Locate the cell with the specified text and output its [X, Y] center coordinate. 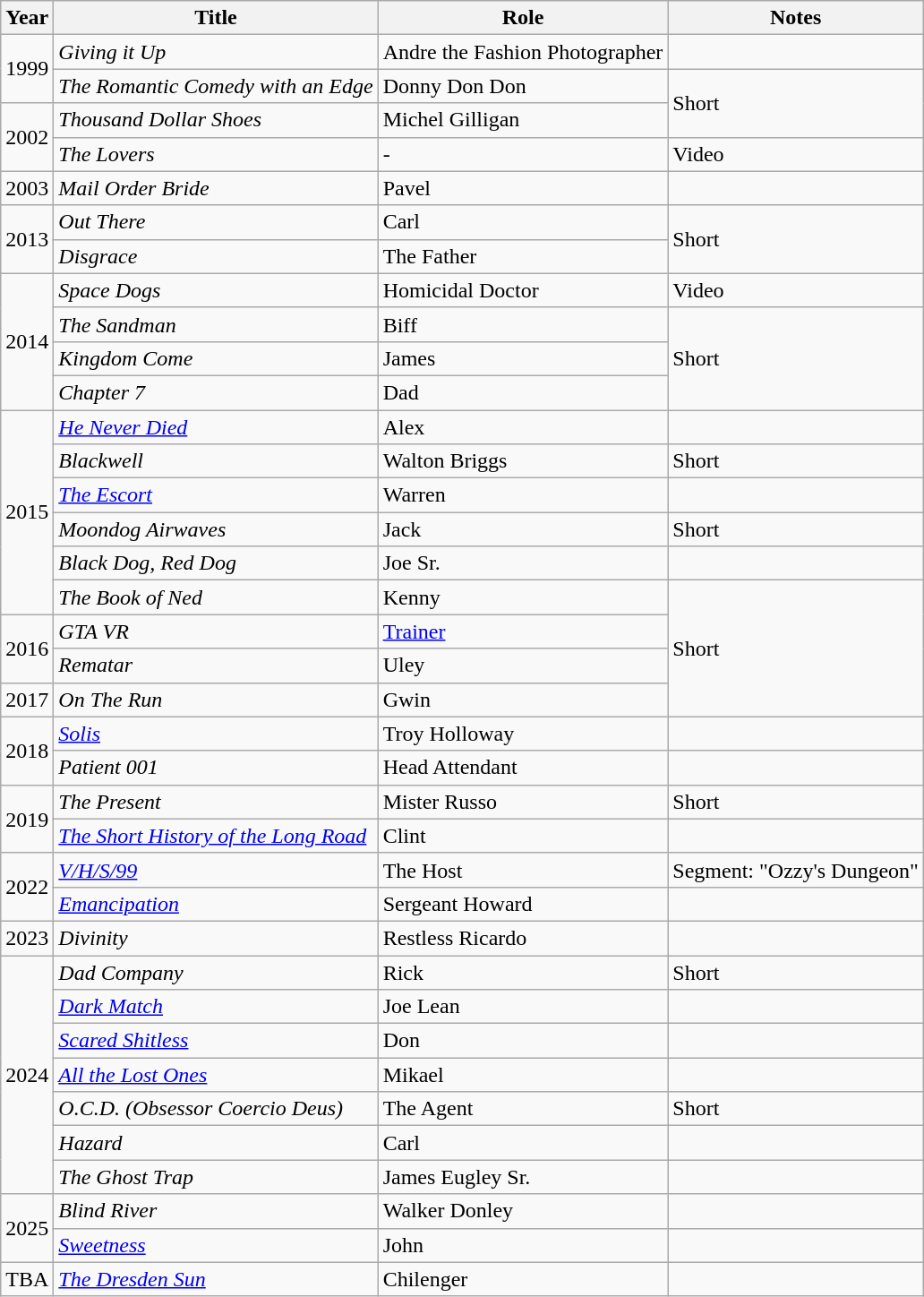
TBA [27, 1279]
Andre the Fashion Photographer [523, 52]
The Escort [216, 495]
The Agent [523, 1109]
Rick [523, 972]
The Present [216, 802]
Hazard [216, 1143]
Homicidal Doctor [523, 290]
2022 [27, 887]
Mister Russo [523, 802]
Solis [216, 734]
Segment: "Ozzy's Dungeon" [796, 870]
Troy Holloway [523, 734]
Out There [216, 222]
2018 [27, 751]
All the Lost Ones [216, 1075]
Space Dogs [216, 290]
Rematar [216, 666]
The Sandman [216, 324]
Disgrace [216, 256]
Joe Lean [523, 1007]
James Eugley Sr. [523, 1177]
The Father [523, 256]
Uley [523, 666]
Alex [523, 427]
John [523, 1245]
Blackwell [216, 461]
Joe Sr. [523, 563]
Scared Shitless [216, 1041]
On The Run [216, 700]
Emancipation [216, 904]
Blind River [216, 1211]
Chilenger [523, 1279]
Dad [523, 392]
The Lovers [216, 154]
The Dresden Sun [216, 1279]
Giving it Up [216, 52]
The Short History of the Long Road [216, 836]
Clint [523, 836]
Kingdom Come [216, 358]
Jack [523, 529]
Notes [796, 18]
Divinity [216, 938]
2014 [27, 341]
V/H/S/99 [216, 870]
The Host [523, 870]
2023 [27, 938]
2003 [27, 188]
2019 [27, 819]
Walton Briggs [523, 461]
He Never Died [216, 427]
The Book of Ned [216, 597]
Mikael [523, 1075]
Dad Company [216, 972]
Black Dog, Red Dog [216, 563]
Walker Donley [523, 1211]
Patient 001 [216, 768]
Michel Gilligan [523, 120]
O.C.D. (Obsessor Coercio Deus) [216, 1109]
Mail Order Bride [216, 188]
2017 [27, 700]
Sergeant Howard [523, 904]
2015 [27, 512]
- [523, 154]
2002 [27, 137]
Warren [523, 495]
Sweetness [216, 1245]
Donny Don Don [523, 86]
Kenny [523, 597]
Year [27, 18]
1999 [27, 69]
Don [523, 1041]
2025 [27, 1228]
2016 [27, 648]
Moondog Airwaves [216, 529]
2013 [27, 239]
Restless Ricardo [523, 938]
Gwin [523, 700]
GTA VR [216, 631]
Head Attendant [523, 768]
James [523, 358]
Trainer [523, 631]
Role [523, 18]
2024 [27, 1074]
The Ghost Trap [216, 1177]
Dark Match [216, 1007]
Biff [523, 324]
Pavel [523, 188]
The Romantic Comedy with an Edge [216, 86]
Title [216, 18]
Thousand Dollar Shoes [216, 120]
Chapter 7 [216, 392]
